Detect which cell encompasses the target text, then output its (x, y) center coordinate. 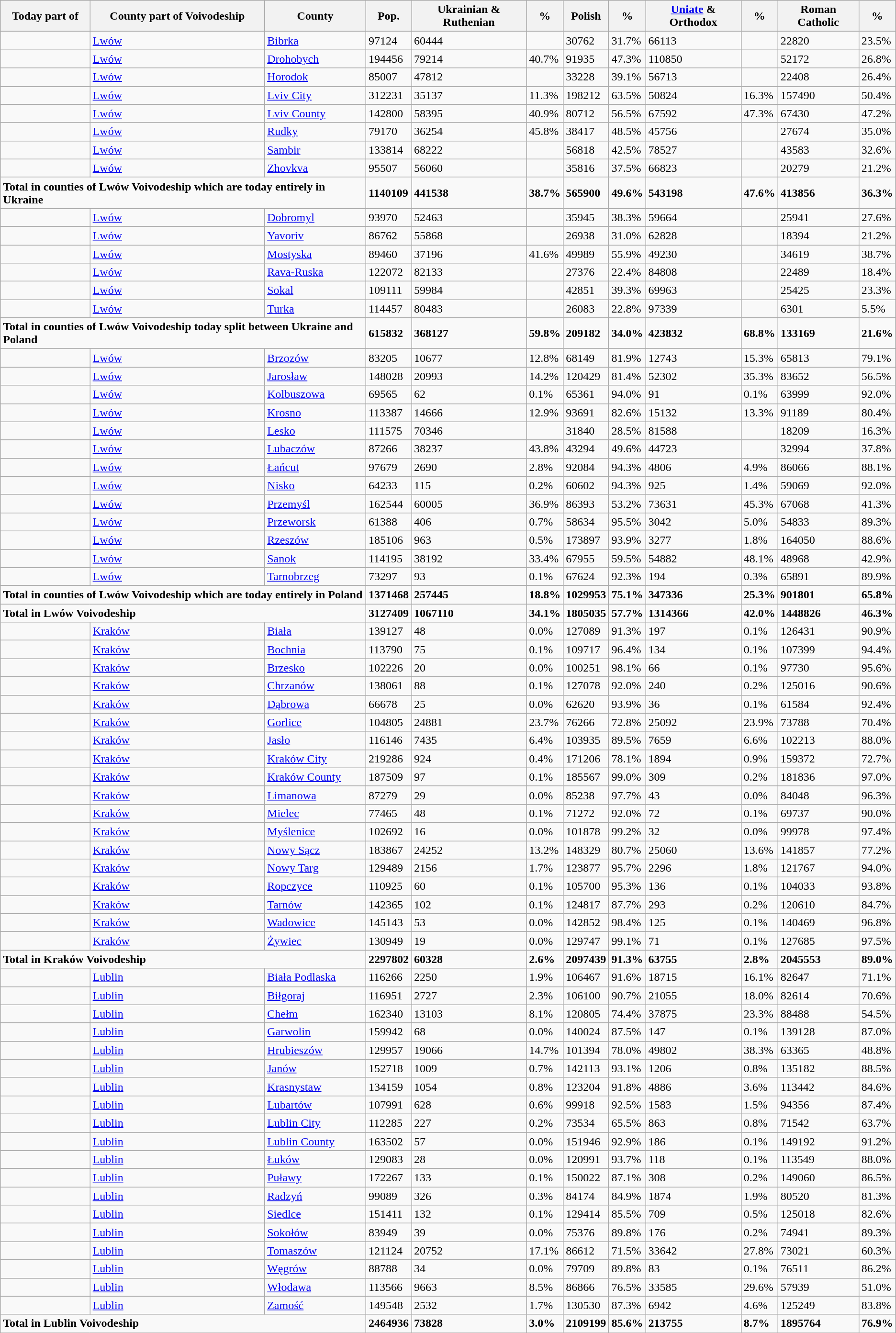
20279 (818, 168)
162340 (389, 1014)
91.8% (627, 1087)
33642 (693, 1251)
120610 (818, 905)
81.9% (627, 358)
130530 (586, 1305)
2532 (469, 1305)
73021 (818, 1251)
81.4% (627, 376)
86.5% (877, 1178)
140024 (586, 1032)
42.9% (877, 559)
18394 (818, 235)
67624 (586, 577)
129083 (389, 1160)
Biała Podlaska (315, 977)
113790 (389, 650)
6.6% (759, 740)
67068 (818, 504)
34.0% (627, 333)
73534 (586, 1123)
69565 (389, 394)
96.3% (877, 795)
86066 (818, 467)
33.4% (545, 559)
Lublin City (315, 1123)
Łuków (315, 1160)
82647 (818, 977)
Łańcut (315, 467)
185106 (389, 540)
129747 (586, 941)
25060 (693, 850)
99.1% (627, 941)
121124 (389, 1251)
129489 (389, 868)
81.3% (877, 1196)
6.4% (545, 740)
80712 (586, 113)
Biłgoraj (315, 996)
308 (693, 1178)
133 (469, 1178)
863 (693, 1123)
27376 (586, 272)
50.4% (877, 95)
2045553 (818, 959)
125016 (818, 686)
98.1% (627, 668)
Bochnia (315, 650)
87.1% (627, 1178)
136 (693, 886)
70.6% (877, 996)
92.5% (627, 1105)
1874 (693, 1196)
100251 (586, 668)
47.6% (759, 192)
12.9% (545, 413)
91935 (586, 59)
1140109 (389, 192)
86866 (586, 1287)
326 (469, 1196)
149192 (818, 1142)
2296 (693, 868)
93.7% (627, 1160)
72 (693, 813)
149548 (389, 1305)
26.4% (877, 77)
23.5% (877, 41)
3.0% (545, 1323)
88488 (818, 1014)
74.4% (627, 1014)
25.3% (759, 595)
Sanok (315, 559)
22820 (818, 41)
186 (693, 1142)
24252 (469, 850)
Uniate & Orthodox (693, 16)
114195 (389, 559)
7435 (469, 740)
183867 (389, 850)
19066 (469, 1050)
4806 (693, 467)
60.3% (877, 1251)
102226 (389, 668)
25 (469, 704)
71 (693, 941)
159942 (389, 1032)
38237 (469, 449)
133814 (389, 150)
5.0% (759, 522)
97339 (693, 309)
87.5% (627, 1032)
Bibrka (315, 41)
Nowy Sącz (315, 850)
37196 (469, 254)
4.9% (759, 467)
95.6% (877, 668)
59.8% (545, 333)
2156 (469, 868)
1.5% (759, 1105)
35137 (469, 95)
138061 (389, 686)
16.1% (759, 977)
Brzesko (315, 668)
36.9% (545, 504)
20993 (469, 376)
32.6% (877, 150)
85007 (389, 77)
97124 (389, 41)
18.0% (759, 996)
96.4% (627, 650)
118 (693, 1160)
Total in counties of Lwów Voivodeship which are today entirely in Poland (183, 595)
68149 (586, 358)
Radzyń (315, 1196)
116951 (389, 996)
123204 (586, 1087)
1448826 (818, 613)
49802 (693, 1050)
84808 (693, 272)
47.2% (877, 113)
87266 (389, 449)
Nowy Targ (315, 868)
Today part of (45, 16)
Limanowa (315, 795)
6942 (693, 1305)
39.1% (627, 77)
69963 (693, 291)
46.3% (877, 613)
27674 (818, 132)
54882 (693, 559)
423832 (693, 333)
57.7% (627, 613)
23.7% (545, 722)
134159 (389, 1087)
90.6% (877, 686)
Mielec (315, 813)
11.3% (545, 95)
70.4% (877, 722)
18.8% (545, 595)
Dąbrowa (315, 704)
368127 (469, 333)
38417 (586, 132)
66823 (693, 168)
2250 (469, 977)
39.3% (627, 291)
77465 (389, 813)
14666 (469, 413)
Sokal (315, 291)
24881 (469, 722)
Rzeszów (315, 540)
147 (693, 1032)
94356 (818, 1105)
2464936 (389, 1323)
76.9% (877, 1323)
95507 (389, 168)
1206 (693, 1068)
163502 (389, 1142)
63999 (818, 394)
45756 (693, 132)
42851 (586, 291)
133169 (818, 333)
111575 (389, 431)
Zamość (315, 1305)
35.0% (877, 132)
Lubartów (315, 1105)
54.5% (877, 1014)
Total in Lublin Voivodeship (183, 1323)
59069 (818, 485)
1371468 (389, 595)
198212 (586, 95)
26.8% (877, 59)
County (315, 16)
194 (693, 577)
55.9% (627, 254)
Jasło (315, 740)
145143 (389, 923)
62 (469, 394)
963 (469, 540)
91189 (818, 413)
89460 (389, 254)
52463 (469, 217)
65891 (818, 577)
130949 (389, 941)
76.5% (627, 1287)
152718 (389, 1068)
Brzozów (315, 358)
33228 (586, 77)
22489 (818, 272)
99.0% (627, 777)
97.5% (877, 941)
76266 (586, 722)
Yavoriv (315, 235)
13.2% (545, 850)
85.5% (627, 1214)
84.9% (627, 1196)
91.2% (877, 1142)
132 (469, 1214)
4.6% (759, 1305)
2097439 (586, 959)
2727 (469, 996)
20 (469, 668)
79170 (389, 132)
Wadowice (315, 923)
Mostyska (315, 254)
148028 (389, 376)
102213 (818, 740)
93970 (389, 217)
17.1% (545, 1251)
49989 (586, 254)
Total in Kraków Voivodeship (183, 959)
5.5% (877, 309)
43 (693, 795)
90.0% (877, 813)
Lublin County (315, 1142)
80.4% (877, 413)
129414 (586, 1214)
0.6% (545, 1105)
Puławy (315, 1178)
92.4% (877, 704)
22.8% (627, 309)
72.8% (627, 722)
901801 (818, 595)
14.7% (545, 1050)
80520 (818, 1196)
97.7% (627, 795)
3.6% (759, 1087)
47812 (469, 77)
50824 (693, 95)
13103 (469, 1014)
Sokołów (315, 1232)
58634 (586, 522)
Węgrów (315, 1269)
76511 (818, 1269)
106467 (586, 977)
7659 (693, 740)
150022 (586, 1178)
159372 (818, 759)
78.0% (627, 1050)
57 (469, 1142)
68222 (469, 150)
Total in counties of Lwów Voivodeship today split between Ukraine and Poland (183, 333)
1583 (693, 1105)
129957 (389, 1050)
97730 (818, 668)
125 (693, 923)
52302 (693, 376)
89.0% (877, 959)
26083 (586, 309)
93 (469, 577)
925 (693, 485)
88.5% (877, 1068)
Żywiec (315, 941)
48.5% (627, 132)
157490 (818, 95)
99918 (586, 1105)
126431 (818, 631)
84.6% (877, 1087)
36 (693, 704)
30762 (586, 41)
Nisko (315, 485)
25425 (818, 291)
68.8% (759, 333)
66 (693, 668)
79709 (586, 1269)
709 (693, 1214)
65.8% (877, 595)
43294 (586, 449)
83205 (389, 358)
197 (693, 631)
19 (469, 941)
135182 (818, 1068)
85.6% (627, 1323)
73631 (693, 504)
Kraków City (315, 759)
67955 (586, 559)
Siedlce (315, 1214)
93691 (586, 413)
Krosno (315, 413)
86762 (389, 235)
23.9% (759, 722)
99978 (818, 831)
102 (469, 905)
309 (693, 777)
83 (693, 1269)
Lviv County (315, 113)
127685 (818, 941)
92.9% (627, 1142)
164050 (818, 540)
2.6% (545, 959)
48968 (818, 559)
176 (693, 1232)
95.7% (627, 868)
2297802 (389, 959)
83949 (389, 1232)
Horodok (315, 77)
75.1% (627, 595)
116266 (389, 977)
Hrubieszów (315, 1050)
406 (469, 522)
142800 (389, 113)
90.9% (877, 631)
15.3% (759, 358)
142852 (586, 923)
Kraków County (315, 777)
71.1% (877, 977)
293 (693, 905)
31.7% (627, 41)
91.6% (627, 977)
39 (469, 1232)
194456 (389, 59)
66113 (693, 41)
92084 (586, 467)
Przemyśl (315, 504)
60444 (469, 41)
0.9% (759, 759)
Rava-Ruska (315, 272)
82133 (469, 272)
28 (469, 1160)
162544 (389, 504)
71272 (586, 813)
45.3% (759, 504)
149060 (818, 1178)
32 (693, 831)
32994 (818, 449)
60005 (469, 504)
88.6% (877, 540)
18715 (693, 977)
75 (469, 650)
92.3% (627, 577)
54833 (818, 522)
Włodawa (315, 1287)
Janów (315, 1068)
134 (693, 650)
41.6% (545, 254)
38192 (469, 559)
187509 (389, 777)
148329 (586, 850)
90.7% (627, 996)
240 (693, 686)
Biała (315, 631)
86393 (586, 504)
84174 (586, 1196)
70346 (469, 431)
347336 (693, 595)
Drohobych (315, 59)
87.0% (877, 1032)
80483 (469, 309)
Chełm (315, 1014)
Pop. (389, 16)
565900 (586, 192)
8.5% (545, 1287)
85238 (586, 795)
125249 (818, 1305)
62620 (586, 704)
Lubaczów (315, 449)
Gorlice (315, 722)
59664 (693, 217)
107991 (389, 1105)
68 (469, 1032)
22408 (818, 77)
77.2% (877, 850)
110925 (389, 886)
924 (469, 759)
Jarosław (315, 376)
52172 (818, 59)
115 (469, 485)
33585 (693, 1287)
91 (693, 394)
124817 (586, 905)
Garwolin (315, 1032)
65.5% (627, 1123)
2.3% (545, 996)
18.4% (877, 272)
Tarnów (315, 905)
67430 (818, 113)
60602 (586, 485)
73297 (389, 577)
123877 (586, 868)
87.4% (877, 1105)
35945 (586, 217)
109717 (586, 650)
83652 (818, 376)
34.1% (545, 613)
110850 (693, 59)
43583 (818, 150)
29.6% (759, 1287)
102692 (389, 831)
42.0% (759, 613)
44723 (693, 449)
51.0% (877, 1287)
140469 (818, 923)
172267 (389, 1178)
141857 (818, 850)
78527 (693, 150)
48.1% (759, 559)
114457 (389, 309)
84048 (818, 795)
27.8% (759, 1251)
63755 (693, 959)
Total in Lwów Voivodeship (183, 613)
109111 (389, 291)
36.3% (877, 192)
34 (469, 1269)
257445 (469, 595)
125018 (818, 1214)
80.7% (627, 850)
87279 (389, 795)
71.5% (627, 1251)
86612 (586, 1251)
99089 (389, 1196)
93.1% (627, 1068)
227 (469, 1123)
312231 (389, 95)
0.4% (545, 759)
60 (469, 886)
1054 (469, 1087)
1067110 (469, 613)
Myślenice (315, 831)
65813 (818, 358)
28.5% (627, 431)
79214 (469, 59)
10677 (469, 358)
87.7% (627, 905)
75376 (586, 1232)
36254 (469, 132)
1895764 (818, 1323)
139128 (818, 1032)
142365 (389, 905)
62828 (693, 235)
1.4% (759, 485)
104033 (818, 886)
49230 (693, 254)
88 (469, 686)
209182 (586, 333)
121767 (818, 868)
64233 (389, 485)
122072 (389, 272)
Tomaszów (315, 1251)
105700 (586, 886)
151411 (389, 1214)
89.5% (627, 740)
74941 (818, 1232)
104805 (389, 722)
87.3% (627, 1305)
63.5% (627, 95)
45.8% (545, 132)
4886 (693, 1087)
48.8% (877, 1050)
Total in counties of Lwów Voivodeship which are today entirely in Ukraine (183, 192)
113387 (389, 413)
95.3% (627, 886)
1009 (469, 1068)
20752 (469, 1251)
12.8% (545, 358)
42.5% (627, 150)
1894 (693, 759)
37875 (693, 1014)
441538 (469, 192)
8.7% (759, 1323)
Chrzanów (315, 686)
1314366 (693, 613)
25092 (693, 722)
173897 (586, 540)
Turka (315, 309)
63365 (818, 1050)
15132 (693, 413)
31840 (586, 431)
95.5% (627, 522)
County part of Voivodeship (177, 16)
3127409 (389, 613)
113442 (818, 1087)
151946 (586, 1142)
97 (469, 777)
97.0% (877, 777)
27.6% (877, 217)
86.2% (877, 1269)
3042 (693, 522)
26938 (586, 235)
94.4% (877, 650)
112285 (389, 1123)
37.8% (877, 449)
116146 (389, 740)
9663 (469, 1287)
113549 (818, 1160)
Polish (586, 16)
14.2% (545, 376)
73788 (818, 722)
543198 (693, 192)
615832 (389, 333)
56818 (586, 150)
Roman Catholic (818, 16)
Ukrainian & Ruthenian (469, 16)
40.7% (545, 59)
628 (469, 1105)
Tarnobrzeg (315, 577)
41.3% (877, 504)
43.8% (545, 449)
58395 (469, 113)
107399 (818, 650)
8.1% (545, 1014)
73828 (469, 1323)
83.8% (877, 1305)
Dobromyl (315, 217)
6301 (818, 309)
82614 (818, 996)
120805 (586, 1014)
25941 (818, 217)
61584 (818, 704)
72.7% (877, 759)
29 (469, 795)
13.3% (759, 413)
Krasnystaw (315, 1087)
99.2% (627, 831)
185567 (586, 777)
34619 (818, 254)
106100 (586, 996)
60328 (469, 959)
89.9% (877, 577)
139127 (389, 631)
171206 (586, 759)
120991 (586, 1160)
55868 (469, 235)
35816 (586, 168)
16 (469, 831)
21055 (693, 996)
219286 (389, 759)
113566 (389, 1287)
96.8% (877, 923)
Sambir (315, 150)
53 (469, 923)
97.4% (877, 831)
69737 (818, 813)
88.1% (877, 467)
84.7% (877, 905)
413856 (818, 192)
59.5% (627, 559)
93.8% (877, 886)
213755 (693, 1323)
78.1% (627, 759)
61388 (389, 522)
98.4% (627, 923)
Lviv City (315, 95)
35.3% (759, 376)
103935 (586, 740)
63.7% (877, 1123)
2109199 (586, 1323)
120429 (586, 376)
101394 (586, 1050)
1805035 (586, 613)
Przeworsk (315, 522)
1029953 (586, 595)
81588 (693, 431)
127089 (586, 631)
Lesko (315, 431)
18209 (818, 431)
59984 (469, 291)
40.9% (545, 113)
Ropczyce (315, 886)
3277 (693, 540)
181836 (818, 777)
142113 (586, 1068)
Zhovkva (315, 168)
79.1% (877, 358)
101878 (586, 831)
Rudky (315, 132)
56060 (469, 168)
71542 (818, 1123)
13.6% (759, 850)
97679 (389, 467)
67592 (693, 113)
127078 (586, 686)
53.2% (627, 504)
66678 (389, 704)
56713 (693, 77)
37.5% (627, 168)
12743 (693, 358)
65361 (586, 394)
22.4% (627, 272)
57939 (818, 1287)
21.6% (877, 333)
88788 (389, 1269)
Kolbuszowa (315, 394)
2690 (469, 467)
31.0% (627, 235)
